Identify which cell holds the provided text, then report its (x, y) central coordinate. 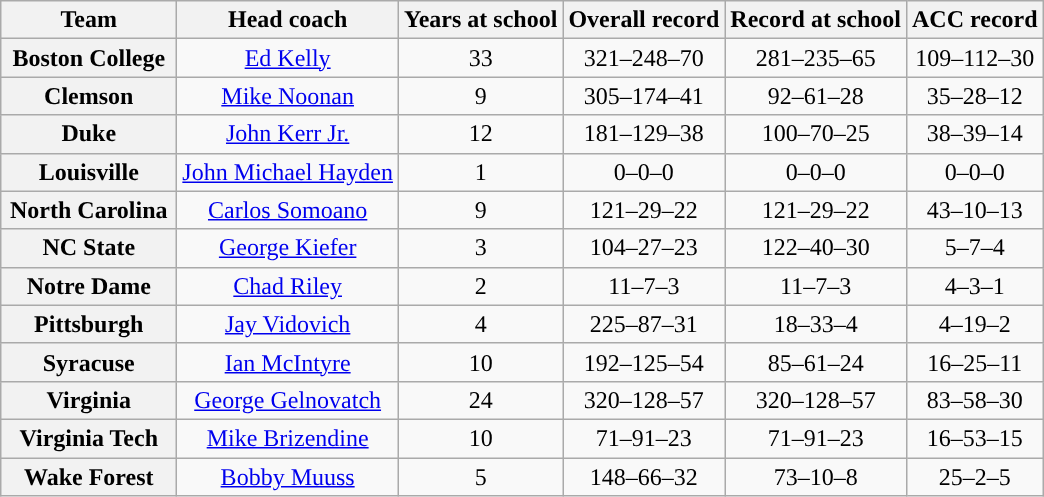
Years at school (480, 20)
24 (480, 400)
92–61–28 (816, 96)
Duke (89, 134)
25–2–5 (974, 477)
2 (480, 286)
NC State (89, 248)
1 (480, 172)
George Gelnovatch (288, 400)
ACC record (974, 20)
4 (480, 324)
16–53–15 (974, 438)
4–3–1 (974, 286)
Louisville (89, 172)
Mike Noonan (288, 96)
John Kerr Jr. (288, 134)
35–28–12 (974, 96)
Virginia (89, 400)
85–61–24 (816, 362)
Chad Riley (288, 286)
181–129–38 (644, 134)
Ed Kelly (288, 58)
122–40–30 (816, 248)
Jay Vidovich (288, 324)
Bobby Muuss (288, 477)
John Michael Hayden (288, 172)
104–27–23 (644, 248)
225–87–31 (644, 324)
Head coach (288, 20)
305–174–41 (644, 96)
12 (480, 134)
Pittsburgh (89, 324)
100–70–25 (816, 134)
3 (480, 248)
George Kiefer (288, 248)
18–33–4 (816, 324)
16–25–11 (974, 362)
Clemson (89, 96)
38–39–14 (974, 134)
83–58–30 (974, 400)
321–248–70 (644, 58)
Team (89, 20)
Virginia Tech (89, 438)
43–10–13 (974, 210)
Notre Dame (89, 286)
192–125–54 (644, 362)
North Carolina (89, 210)
Carlos Somoano (288, 210)
Record at school (816, 20)
Mike Brizendine (288, 438)
Wake Forest (89, 477)
Syracuse (89, 362)
281–235–65 (816, 58)
109–112–30 (974, 58)
Overall record (644, 20)
4–19–2 (974, 324)
Ian McIntyre (288, 362)
73–10–8 (816, 477)
148–66–32 (644, 477)
Boston College (89, 58)
33 (480, 58)
5–7–4 (974, 248)
5 (480, 477)
